Find where the given text appears and provide that cell's center as (X, Y) coordinate. 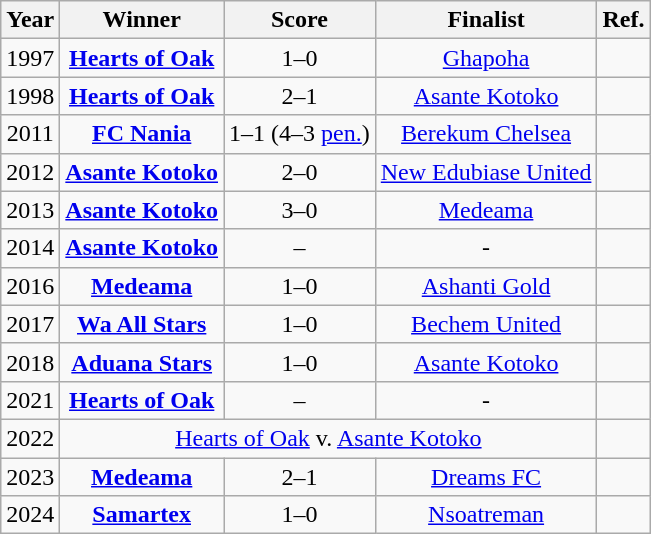
Winner (142, 20)
FC Nania (142, 134)
Dreams FC (486, 477)
1997 (30, 58)
Berekum Chelsea (486, 134)
Ashanti Gold (486, 286)
2–0 (300, 172)
2022 (30, 438)
3–0 (300, 210)
Samartex (142, 515)
Hearts of Oak v. Asante Kotoko (328, 438)
Ghapoha (486, 58)
2011 (30, 134)
Bechem United (486, 324)
2018 (30, 362)
2023 (30, 477)
2016 (30, 286)
Aduana Stars (142, 362)
Score (300, 20)
Wa All Stars (142, 324)
1–1 (4–3 pen.) (300, 134)
2024 (30, 515)
2021 (30, 400)
Nsoatreman (486, 515)
2013 (30, 210)
2014 (30, 248)
New Edubiase United (486, 172)
1998 (30, 96)
Ref. (624, 20)
Finalist (486, 20)
2012 (30, 172)
2017 (30, 324)
Year (30, 20)
